Find where the given text appears and provide that cell's center as (x, y) coordinate. 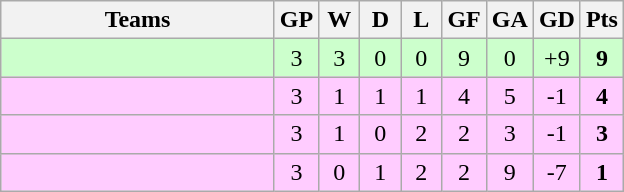
W (340, 20)
D (380, 20)
-7 (556, 172)
GF (464, 20)
Pts (602, 20)
Teams (138, 20)
GA (510, 20)
GD (556, 20)
GP (296, 20)
+9 (556, 58)
L (422, 20)
5 (510, 96)
